Return the [x, y] coordinate for the center point of the cell that contains the specified text.  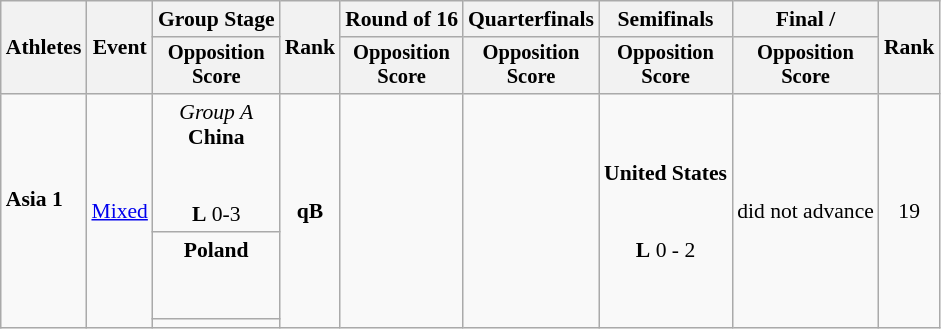
19 [910, 211]
Quarterfinals [531, 19]
Group AChinaL 0-3 [216, 163]
Poland [216, 276]
Athletes [44, 48]
Event [119, 48]
Group Stage [216, 19]
United StatesL 0 - 2 [666, 211]
Semifinals [666, 19]
Final / [806, 19]
did not advance [806, 211]
Mixed [119, 211]
Round of 16 [402, 19]
qB [310, 211]
Asia 1 [44, 211]
